Detect which cell encompasses the target text, then output its (x, y) center coordinate. 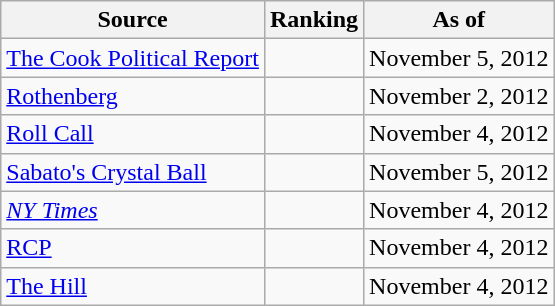
November 2, 2012 (459, 96)
The Hill (133, 286)
The Cook Political Report (133, 58)
NY Times (133, 210)
Source (133, 20)
Ranking (314, 20)
Sabato's Crystal Ball (133, 172)
Roll Call (133, 134)
RCP (133, 248)
Rothenberg (133, 96)
As of (459, 20)
